For the text-containing cell, return its midpoint in (x, y) coordinate format. 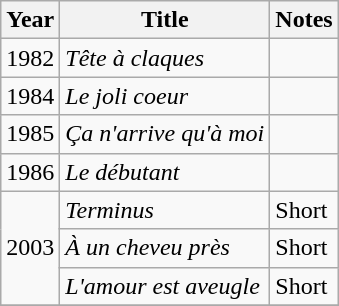
1984 (30, 96)
Ça n'arrive qu'à moi (165, 134)
1986 (30, 172)
Terminus (165, 210)
Le débutant (165, 172)
2003 (30, 248)
Tête à claques (165, 58)
1985 (30, 134)
Notes (304, 20)
L'amour est aveugle (165, 286)
Title (165, 20)
À un cheveu près (165, 248)
1982 (30, 58)
Le joli coeur (165, 96)
Year (30, 20)
